From the cell containing the given text, extract its center point as [x, y] coordinate. 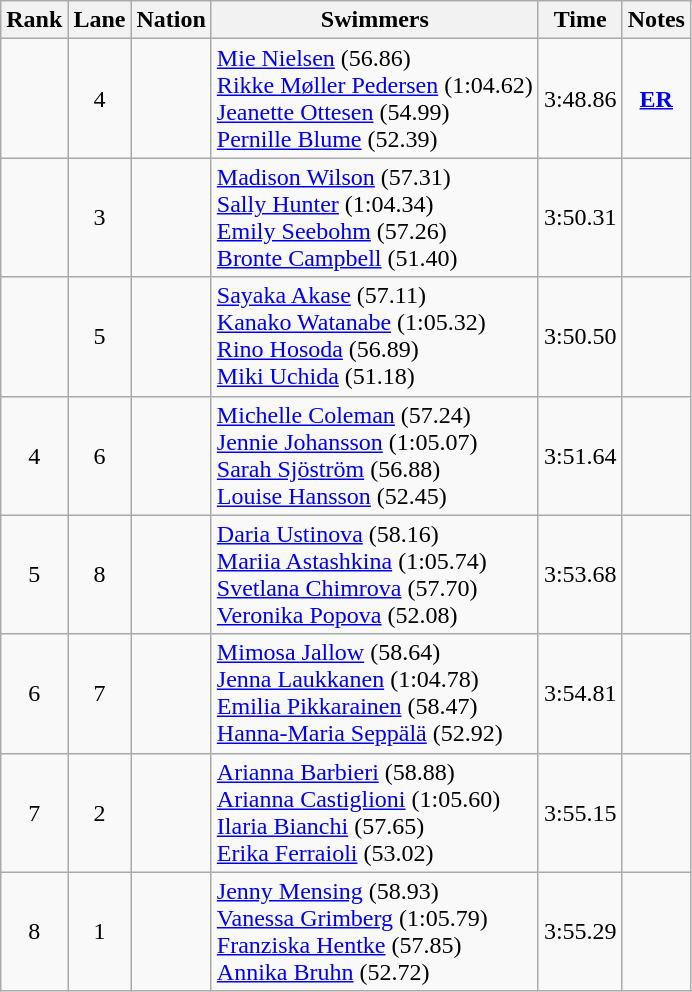
3:53.68 [580, 574]
Sayaka Akase (57.11)Kanako Watanabe (1:05.32)Rino Hosoda (56.89)Miki Uchida (51.18) [374, 336]
3:55.15 [580, 812]
ER [656, 98]
Jenny Mensing (58.93)Vanessa Grimberg (1:05.79)Franziska Hentke (57.85)Annika Bruhn (52.72) [374, 932]
Mimosa Jallow (58.64)Jenna Laukkanen (1:04.78)Emilia Pikkarainen (58.47)Hanna-Maria Seppälä (52.92) [374, 694]
3:54.81 [580, 694]
Daria Ustinova (58.16)Mariia Astashkina (1:05.74)Svetlana Chimrova (57.70)Veronika Popova (52.08) [374, 574]
Mie Nielsen (56.86)Rikke Møller Pedersen (1:04.62)Jeanette Ottesen (54.99)Pernille Blume (52.39) [374, 98]
3:50.50 [580, 336]
Arianna Barbieri (58.88)Arianna Castiglioni (1:05.60)Ilaria Bianchi (57.65)Erika Ferraioli (53.02) [374, 812]
3:48.86 [580, 98]
Madison Wilson (57.31)Sally Hunter (1:04.34)Emily Seebohm (57.26)Bronte Campbell (51.40) [374, 218]
3 [100, 218]
Nation [171, 20]
2 [100, 812]
Lane [100, 20]
3:51.64 [580, 456]
Swimmers [374, 20]
Rank [34, 20]
Notes [656, 20]
3:50.31 [580, 218]
3:55.29 [580, 932]
Time [580, 20]
Michelle Coleman (57.24)Jennie Johansson (1:05.07)Sarah Sjöström (56.88)Louise Hansson (52.45) [374, 456]
1 [100, 932]
